Search for the cell housing the specified text and yield its (x, y) center coordinate. 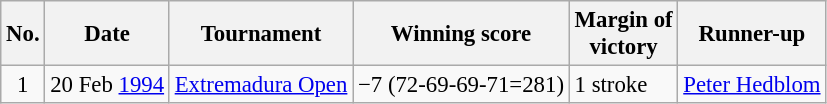
1 stroke (624, 85)
−7 (72-69-69-71=281) (462, 85)
Peter Hedblom (752, 85)
Tournament (260, 34)
No. (23, 34)
Margin ofvictory (624, 34)
20 Feb 1994 (107, 85)
Winning score (462, 34)
Runner-up (752, 34)
1 (23, 85)
Date (107, 34)
Extremadura Open (260, 85)
